Pinpoint the cell where the given text exists, returning its (x, y) midpoint coordinate. 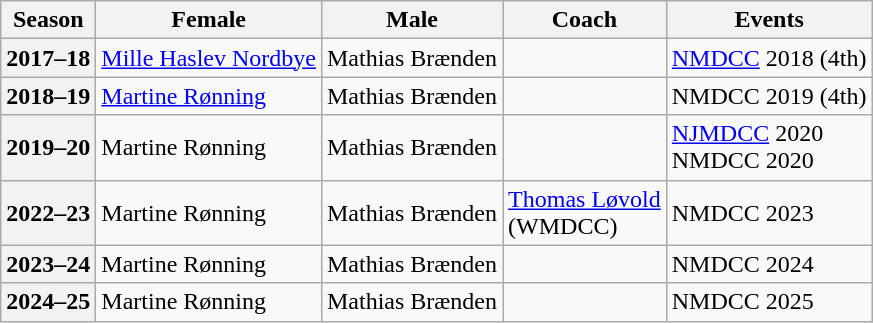
2018–19 (48, 96)
NMDCC 2018 (4th) (769, 58)
2022–23 (48, 212)
NJMDCC 2020 NMDCC 2020 (769, 148)
Mille Haslev Nordbye (209, 58)
2017–18 (48, 58)
NMDCC 2023 (769, 212)
2023–24 (48, 264)
Events (769, 20)
Female (209, 20)
NMDCC 2025 (769, 302)
Season (48, 20)
NMDCC 2024 (769, 264)
2024–25 (48, 302)
Male (412, 20)
Coach (585, 20)
NMDCC 2019 (4th) (769, 96)
Thomas Løvold(WMDCC) (585, 212)
2019–20 (48, 148)
